Output the (X, Y) coordinate of the center of the cell containing the given text.  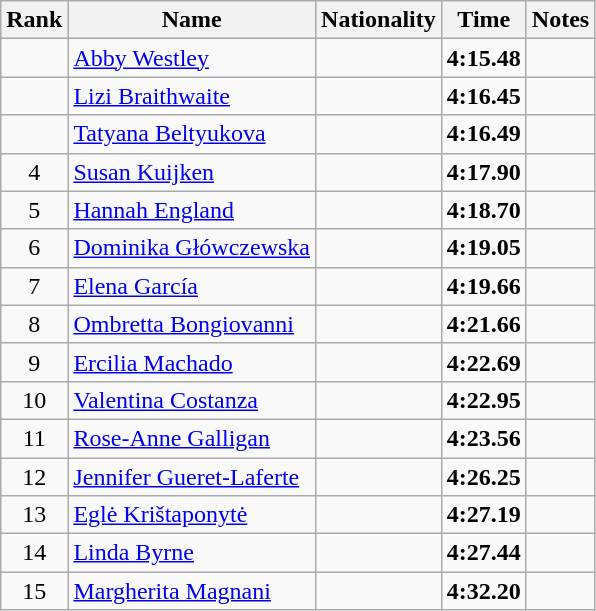
14 (34, 553)
Ombretta Bongiovanni (192, 324)
Susan Kuijken (192, 172)
Time (484, 20)
Hannah England (192, 210)
8 (34, 324)
13 (34, 515)
4:16.49 (484, 134)
4:18.70 (484, 210)
9 (34, 362)
4:27.44 (484, 553)
10 (34, 400)
4:15.48 (484, 58)
Valentina Costanza (192, 400)
4:32.20 (484, 591)
Eglė Krištaponytė (192, 515)
4 (34, 172)
11 (34, 438)
Ercilia Machado (192, 362)
12 (34, 477)
Tatyana Beltyukova (192, 134)
4:27.19 (484, 515)
4:16.45 (484, 96)
4:22.69 (484, 362)
Notes (560, 20)
4:26.25 (484, 477)
Jennifer Gueret-Laferte (192, 477)
4:23.56 (484, 438)
Lizi Braithwaite (192, 96)
4:19.05 (484, 248)
Rank (34, 20)
7 (34, 286)
4:19.66 (484, 286)
5 (34, 210)
Rose-Anne Galligan (192, 438)
6 (34, 248)
Nationality (379, 20)
Linda Byrne (192, 553)
Elena García (192, 286)
4:22.95 (484, 400)
4:21.66 (484, 324)
Abby Westley (192, 58)
Name (192, 20)
Margherita Magnani (192, 591)
4:17.90 (484, 172)
Dominika Główczewska (192, 248)
15 (34, 591)
